Detect which cell encompasses the target text, then output its (x, y) center coordinate. 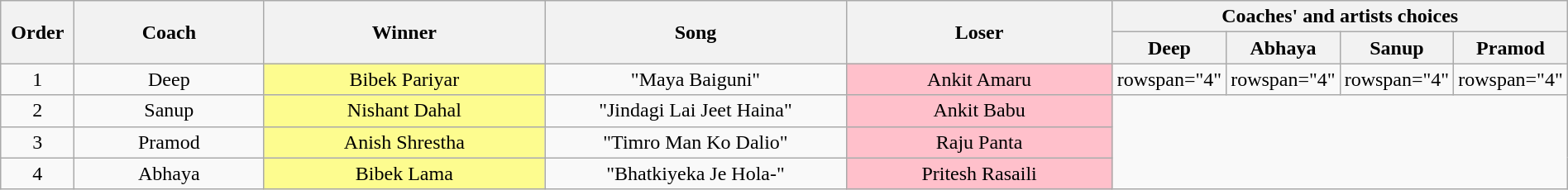
2 (38, 111)
"Timro Man Ko Dalio" (696, 142)
Anish Shrestha (404, 142)
"Maya Baiguni" (696, 79)
"Bhatkiyeka Je Hola-" (696, 173)
Bibek Lama (404, 173)
Pritesh Rasaili (979, 173)
Order (38, 32)
4 (38, 173)
Ankit Babu (979, 111)
Loser (979, 32)
Coaches' and artists choices (1340, 17)
Bibek Pariyar (404, 79)
"Jindagi Lai Jeet Haina" (696, 111)
Ankit Amaru (979, 79)
3 (38, 142)
1 (38, 79)
Song (696, 32)
Raju Panta (979, 142)
Coach (169, 32)
Winner (404, 32)
Nishant Dahal (404, 111)
